Detect which cell encompasses the target text, then output its [X, Y] center coordinate. 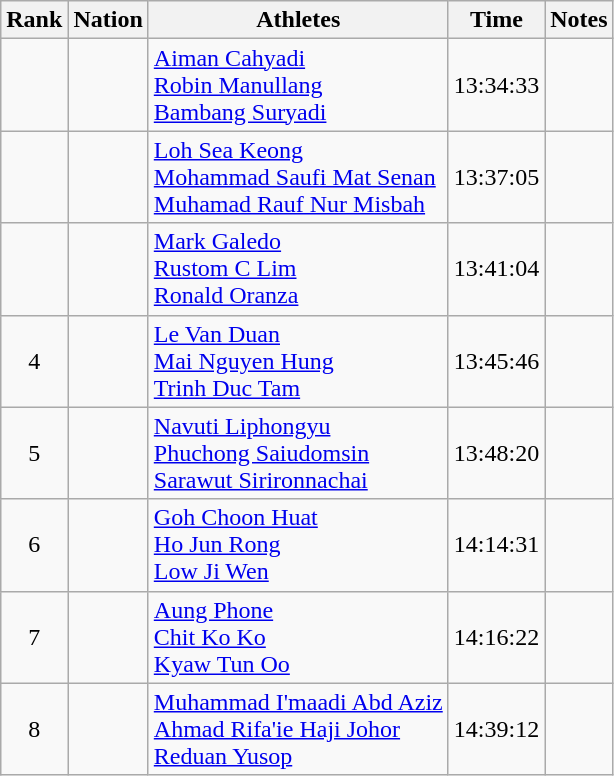
Mark Galedo Rustom C Lim Ronald Oranza [298, 269]
Le Van Duan Mai Nguyen Hung Trinh Duc Tam [298, 361]
Loh Sea Keong Mohammad Saufi Mat Senan Muhamad Rauf Nur Misbah [298, 177]
13:45:46 [496, 361]
Time [496, 20]
Muhammad I'maadi Abd Aziz Ahmad Rifa'ie Haji Johor Reduan Yusop [298, 729]
Notes [579, 20]
Rank [34, 20]
13:48:20 [496, 453]
7 [34, 637]
13:41:04 [496, 269]
14:14:31 [496, 545]
Aung Phone Chit Ko Ko Kyaw Tun Oo [298, 637]
13:37:05 [496, 177]
13:34:33 [496, 85]
5 [34, 453]
8 [34, 729]
Athletes [298, 20]
Aiman Cahyadi Robin Manullang Bambang Suryadi [298, 85]
14:16:22 [496, 637]
6 [34, 545]
Navuti Liphongyu Phuchong Saiudomsin Sarawut Sirironnachai [298, 453]
Nation [108, 20]
14:39:12 [496, 729]
4 [34, 361]
Goh Choon Huat Ho Jun Rong Low Ji Wen [298, 545]
